Pinpoint the cell where the given text exists, returning its [x, y] midpoint coordinate. 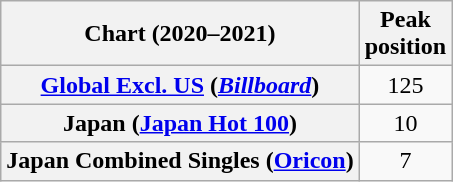
7 [405, 161]
Japan Combined Singles (Oricon) [180, 161]
10 [405, 123]
Global Excl. US (Billboard) [180, 85]
Chart (2020–2021) [180, 34]
125 [405, 85]
Peakposition [405, 34]
Japan (Japan Hot 100) [180, 123]
